Output the [x, y] coordinate of the center of the cell containing the given text.  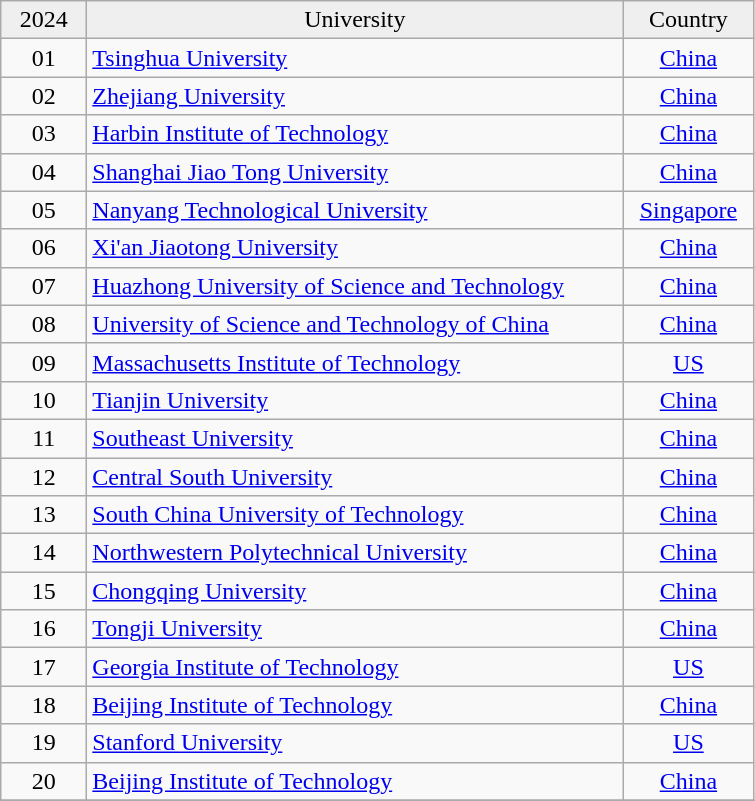
Country [688, 20]
19 [44, 743]
09 [44, 362]
17 [44, 667]
05 [44, 210]
Xi'an Jiaotong University [355, 248]
Chongqing University [355, 591]
Tianjin University [355, 400]
18 [44, 705]
15 [44, 591]
2024 [44, 20]
Tsinghua University [355, 58]
16 [44, 629]
Central South University [355, 477]
14 [44, 553]
Georgia Institute of Technology [355, 667]
06 [44, 248]
Massachusetts Institute of Technology [355, 362]
Singapore [688, 210]
Shanghai Jiao Tong University [355, 172]
12 [44, 477]
Harbin Institute of Technology [355, 134]
20 [44, 781]
University of Science and Technology of China [355, 324]
03 [44, 134]
South China University of Technology [355, 515]
Southeast University [355, 438]
04 [44, 172]
University [355, 20]
Huazhong University of Science and Technology [355, 286]
Nanyang Technological University [355, 210]
01 [44, 58]
10 [44, 400]
08 [44, 324]
11 [44, 438]
Northwestern Polytechnical University [355, 553]
02 [44, 96]
13 [44, 515]
Zhejiang University [355, 96]
Stanford University [355, 743]
07 [44, 286]
Tongji University [355, 629]
